Search for the cell housing the specified text and yield its [x, y] center coordinate. 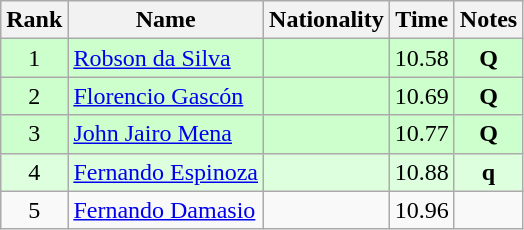
Florencio Gascón [166, 96]
Rank [34, 20]
10.69 [422, 96]
Notes [488, 20]
2 [34, 96]
3 [34, 134]
5 [34, 210]
Name [166, 20]
10.77 [422, 134]
Time [422, 20]
10.58 [422, 58]
Robson da Silva [166, 58]
q [488, 172]
4 [34, 172]
John Jairo Mena [166, 134]
Fernando Espinoza [166, 172]
10.96 [422, 210]
Nationality [327, 20]
1 [34, 58]
10.88 [422, 172]
Fernando Damasio [166, 210]
